Pinpoint the cell where the given text exists, returning its (x, y) midpoint coordinate. 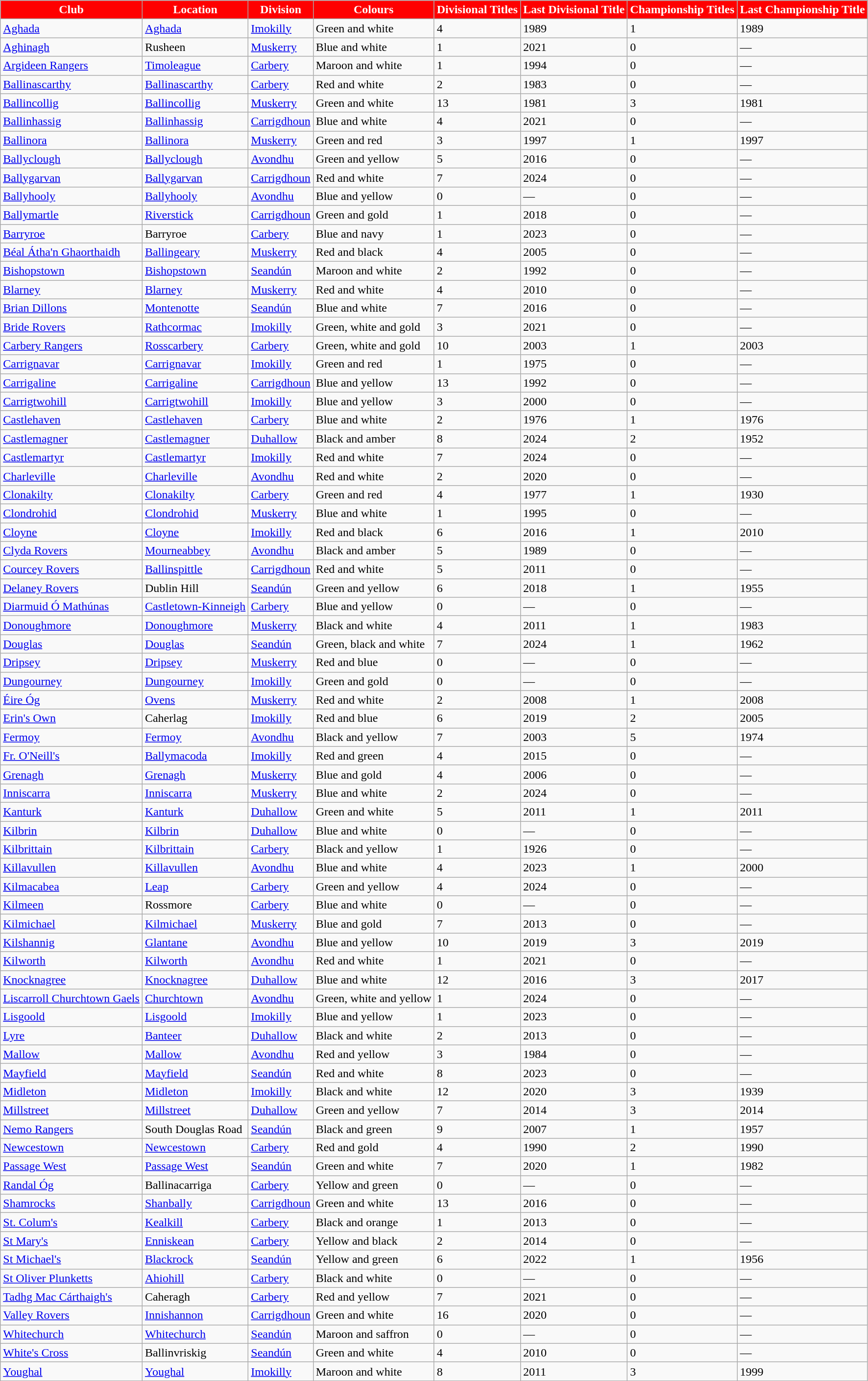
Last Championship Title (802, 10)
1975 (574, 364)
Enniskean (195, 1241)
Blackrock (195, 1259)
Ahiohill (195, 1278)
Tadhg Mac Cárthaigh's (72, 1297)
Courcey Rovers (72, 569)
Caheragh (195, 1297)
Diarmuid Ó Mathúnas (72, 607)
Maroon and saffron (373, 1334)
Leap (195, 887)
Rathcormac (195, 327)
1952 (802, 439)
Rusheen (195, 47)
South Douglas Road (195, 1129)
2017 (802, 980)
Brian Dillons (72, 308)
1956 (802, 1259)
Kilmacabea (72, 887)
1982 (802, 1166)
Riverstick (195, 215)
1962 (802, 644)
Delaney Rovers (72, 588)
Montenotte (195, 308)
Colours (373, 10)
Liscarroll Churchtown Gaels (72, 998)
Green, black and white (373, 644)
Randal Óg (72, 1185)
Last Divisional Title (574, 10)
Bride Rovers (72, 327)
Championship Titles (682, 10)
9 (477, 1129)
Ballymartle (72, 215)
1957 (802, 1129)
Black and green (373, 1129)
Shanbally (195, 1204)
1977 (574, 494)
Ballymacoda (195, 756)
Ballinspittle (195, 569)
Éire Óg (72, 700)
St Mary's (72, 1241)
Glantane (195, 942)
Argideen Rangers (72, 66)
Black and orange (373, 1222)
Ballinvriskig (195, 1353)
Béal Átha'n Ghaorthaidh (72, 252)
Blue and navy (373, 234)
Caherlag (195, 718)
Innishannon (195, 1315)
Clyda Rovers (72, 551)
Shamrocks (72, 1204)
Carbery Rangers (72, 345)
Dublin Hill (195, 588)
Location (195, 10)
2022 (574, 1259)
Aghinagh (72, 47)
Kilmeen (72, 905)
1955 (802, 588)
Churchtown (195, 998)
Kilshannig (72, 942)
Erin's Own (72, 718)
St Oliver Plunketts (72, 1278)
Lyre (72, 1036)
1999 (802, 1371)
1926 (574, 849)
Mourneabbey (195, 551)
Ballingeary (195, 252)
Banteer (195, 1036)
1939 (802, 1091)
Yellow and black (373, 1241)
Divisional Titles (477, 10)
2006 (574, 774)
Rosscarbery (195, 345)
Valley Rovers (72, 1315)
St. Colum's (72, 1222)
Ballinacarriga (195, 1185)
1984 (574, 1054)
White's Cross (72, 1353)
1930 (802, 494)
Division (281, 10)
Red and gold (373, 1148)
2015 (574, 756)
Nemo Rangers (72, 1129)
1974 (802, 737)
Castletown-Kinneigh (195, 607)
St Michael's (72, 1259)
1995 (574, 513)
Club (72, 10)
2007 (574, 1129)
16 (477, 1315)
Red and green (373, 756)
Timoleague (195, 66)
Green, white and yellow (373, 998)
Ovens (195, 700)
Fr. O'Neill's (72, 756)
1994 (574, 66)
Kealkill (195, 1222)
Rossmore (195, 905)
